Find where the given text appears and provide that cell's center as [X, Y] coordinate. 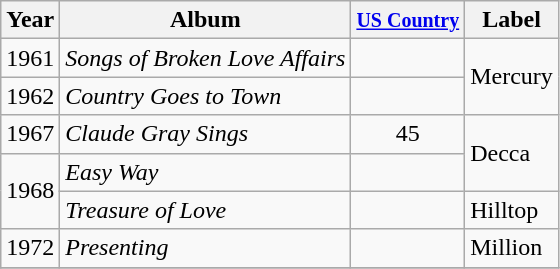
Decca [512, 153]
US Country [408, 20]
1968 [30, 191]
1967 [30, 134]
Country Goes to Town [206, 96]
1972 [30, 248]
Year [30, 20]
Million [512, 248]
Hilltop [512, 210]
Label [512, 20]
Album [206, 20]
Presenting [206, 248]
1962 [30, 96]
45 [408, 134]
Treasure of Love [206, 210]
Easy Way [206, 172]
Claude Gray Sings [206, 134]
Mercury [512, 77]
1961 [30, 58]
Songs of Broken Love Affairs [206, 58]
